Return (X, Y) of the center of cell containing provided text 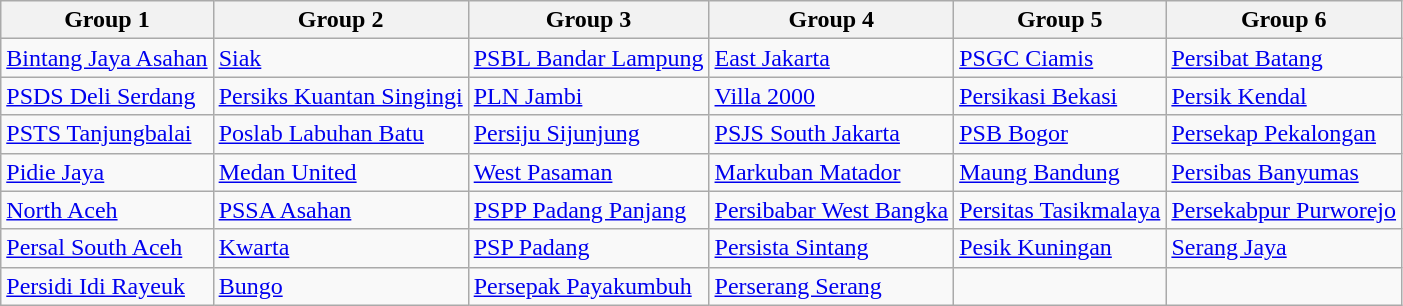
Persibat Batang (1284, 58)
PSBL Bandar Lampung (588, 58)
Pidie Jaya (107, 172)
North Aceh (107, 210)
PSP Padang (588, 248)
Persiju Sijunjung (588, 134)
Persista Sintang (832, 248)
PSTS Tanjungbalai (107, 134)
Persiks Kuantan Singingi (340, 96)
Perserang Serang (832, 286)
Villa 2000 (832, 96)
East Jakarta (832, 58)
Medan United (340, 172)
Markuban Matador (832, 172)
Persitas Tasikmalaya (1060, 210)
Persibabar West Bangka (832, 210)
Group 1 (107, 20)
Group 3 (588, 20)
PSJS South Jakarta (832, 134)
Bintang Jaya Asahan (107, 58)
Serang Jaya (1284, 248)
Persekap Pekalongan (1284, 134)
Persikasi Bekasi (1060, 96)
PSDS Deli Serdang (107, 96)
Persekabpur Purworejo (1284, 210)
Persibas Banyumas (1284, 172)
Group 6 (1284, 20)
Poslab Labuhan Batu (340, 134)
West Pasaman (588, 172)
Group 4 (832, 20)
Siak (340, 58)
PLN Jambi (588, 96)
Group 5 (1060, 20)
Bungo (340, 286)
Persal South Aceh (107, 248)
PSB Bogor (1060, 134)
Persidi Idi Rayeuk (107, 286)
PSSA Asahan (340, 210)
Persepak Payakumbuh (588, 286)
PSGC Ciamis (1060, 58)
Kwarta (340, 248)
Group 2 (340, 20)
Pesik Kuningan (1060, 248)
Maung Bandung (1060, 172)
PSPP Padang Panjang (588, 210)
Persik Kendal (1284, 96)
